Identify which cell holds the provided text, then report its (X, Y) central coordinate. 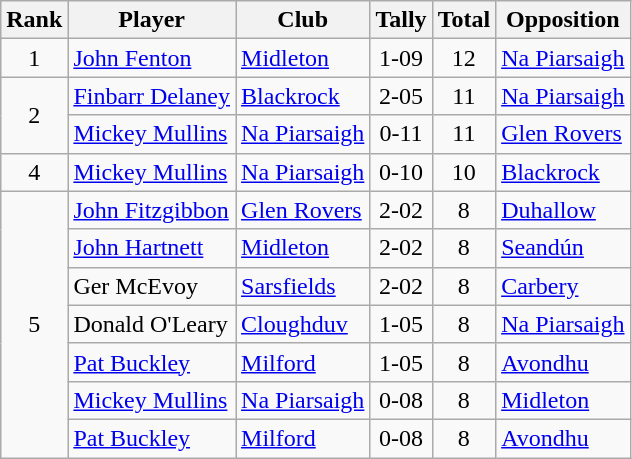
John Hartnett (152, 248)
Cloughduv (303, 324)
0-10 (401, 172)
1-09 (401, 58)
Club (303, 20)
Ger McEvoy (152, 286)
5 (34, 324)
2 (34, 115)
Tally (401, 20)
Seandún (563, 248)
1 (34, 58)
10 (464, 172)
Duhallow (563, 210)
12 (464, 58)
John Fenton (152, 58)
Rank (34, 20)
Donald O'Leary (152, 324)
Opposition (563, 20)
John Fitzgibbon (152, 210)
Carbery (563, 286)
Finbarr Delaney (152, 96)
Player (152, 20)
Sarsfields (303, 286)
0-11 (401, 134)
Total (464, 20)
2-05 (401, 96)
4 (34, 172)
